Identify which cell holds the provided text, then report its (X, Y) central coordinate. 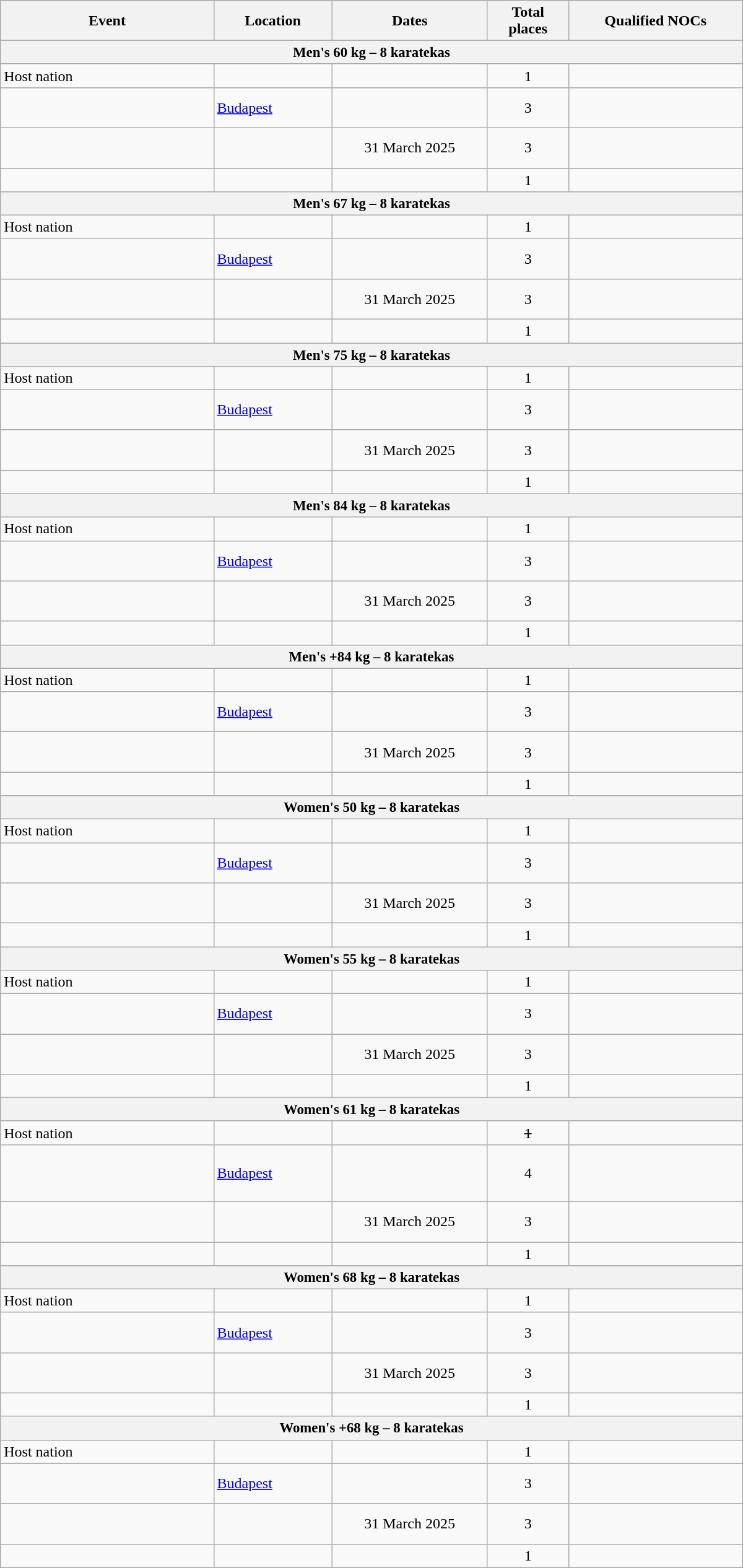
Event (107, 21)
Men's 75 kg – 8 karatekas (371, 355)
Men's 60 kg – 8 karatekas (371, 53)
Women's 61 kg – 8 karatekas (371, 1110)
Men's +84 kg – 8 karatekas (371, 656)
Women's 68 kg – 8 karatekas (371, 1278)
Dates (410, 21)
Men's 84 kg – 8 karatekas (371, 505)
Qualified NOCs (655, 21)
Women's +68 kg – 8 karatekas (371, 1428)
Location (272, 21)
Women's 55 kg – 8 karatekas (371, 959)
4 (528, 1173)
Women's 50 kg – 8 karatekas (371, 808)
Men's 67 kg – 8 karatekas (371, 204)
Total places (528, 21)
